Scan for the cell matching the given text and deliver its (x, y) coordinate at center. 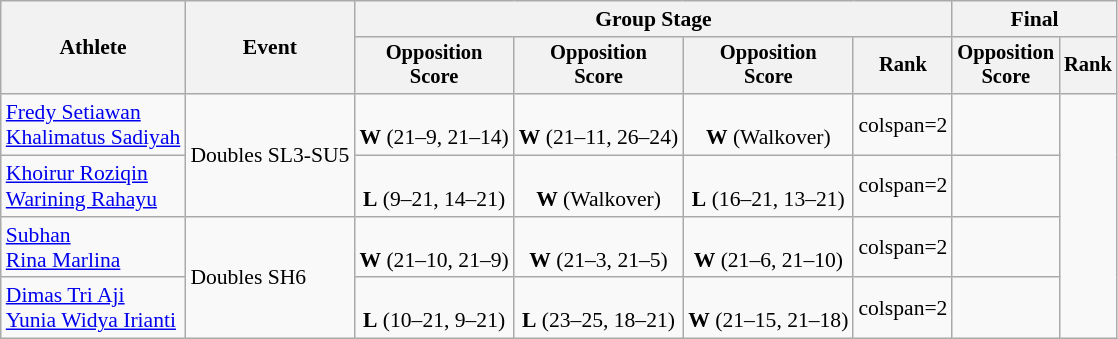
W (21–11, 26–24) (598, 124)
L (16–21, 13–21) (768, 186)
W (21–15, 21–18) (768, 308)
Final (1034, 19)
W (21–6, 21–10) (768, 248)
Doubles SL3-SU5 (270, 155)
L (9–21, 14–21) (434, 186)
Doubles SH6 (270, 278)
Fredy SetiawanKhalimatus Sadiyah (94, 124)
SubhanRina Marlina (94, 248)
Event (270, 48)
W (21–3, 21–5) (598, 248)
L (10–21, 9–21) (434, 308)
W (21–10, 21–9) (434, 248)
Khoirur RoziqinWarining Rahayu (94, 186)
W (21–9, 21–14) (434, 124)
L (23–25, 18–21) (598, 308)
Dimas Tri AjiYunia Widya Irianti (94, 308)
Group Stage (653, 19)
Athlete (94, 48)
